Return [X, Y] of the center of cell containing provided text 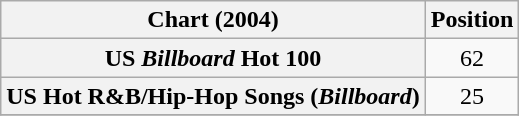
US Billboard Hot 100 [213, 58]
Chart (2004) [213, 20]
25 [472, 96]
62 [472, 58]
US Hot R&B/Hip-Hop Songs (Billboard) [213, 96]
Position [472, 20]
